Capture the cell that displays the provided text and extract its (X, Y) central coordinate. 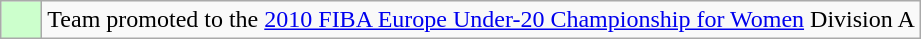
Team promoted to the 2010 FIBA Europe Under-20 Championship for Women Division A (481, 20)
